Capture the cell that displays the provided text and extract its [x, y] central coordinate. 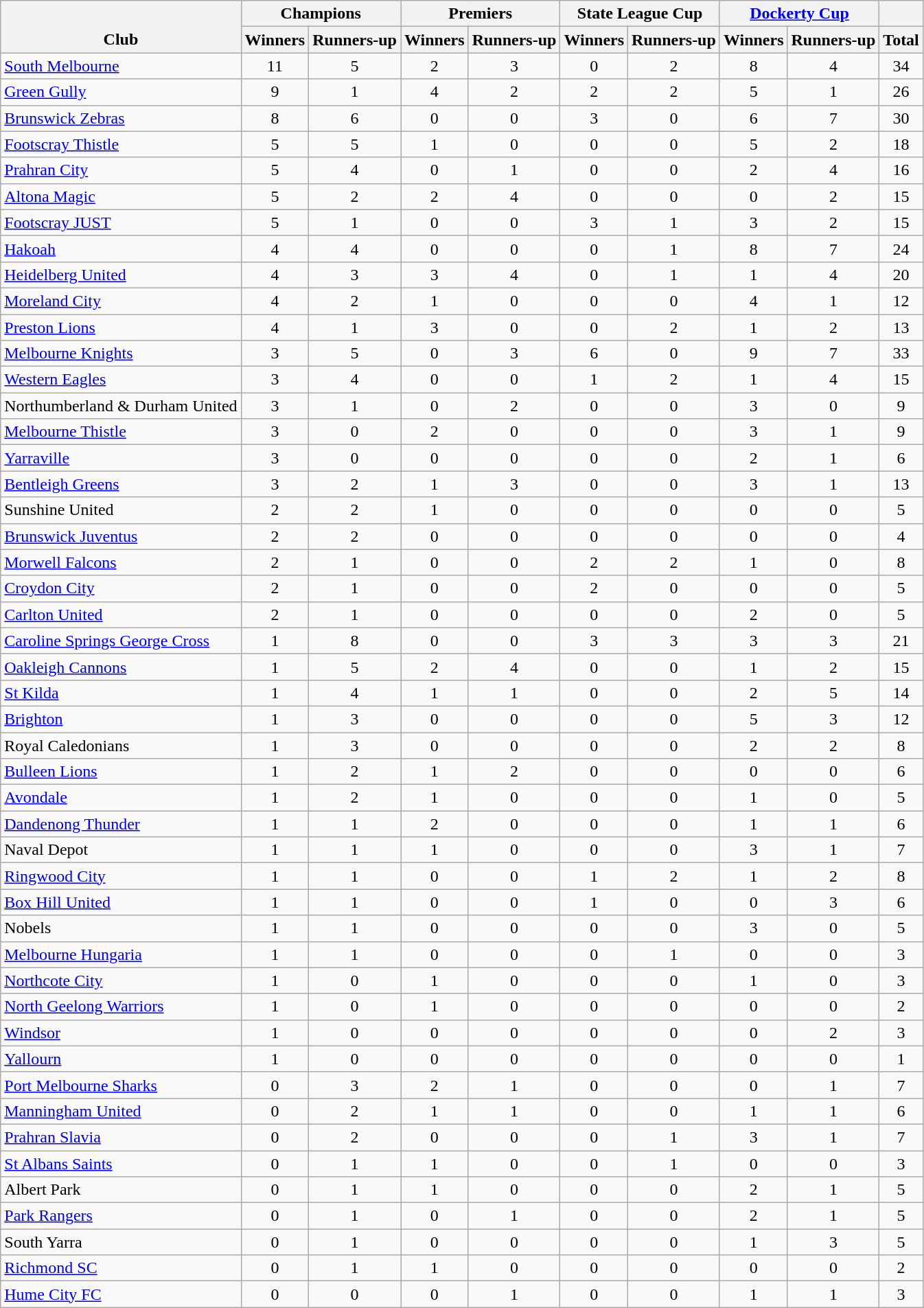
Premiers [481, 14]
14 [901, 693]
Prahran Slavia [121, 1137]
Melbourne Thistle [121, 432]
34 [901, 66]
Brunswick Zebras [121, 118]
North Geelong Warriors [121, 1007]
Nobels [121, 928]
Naval Depot [121, 850]
Royal Caledonians [121, 745]
Northumberland & Durham United [121, 406]
South Yarra [121, 1242]
State League Cup [640, 14]
26 [901, 92]
St Albans Saints [121, 1164]
Heidelberg United [121, 275]
Carlton United [121, 615]
Footscray JUST [121, 222]
33 [901, 354]
Altona Magic [121, 196]
18 [901, 144]
St Kilda [121, 693]
Total [901, 40]
Dockerty Cup [799, 14]
Albert Park [121, 1190]
Dandenong Thunder [121, 824]
Footscray Thistle [121, 144]
24 [901, 249]
Manningham United [121, 1111]
Melbourne Hungaria [121, 954]
11 [275, 66]
Northcote City [121, 980]
Port Melbourne Sharks [121, 1085]
Bulleen Lions [121, 772]
Champions [321, 14]
Hume City FC [121, 1294]
21 [901, 641]
Yarraville [121, 458]
20 [901, 275]
Hakoah [121, 249]
Morwell Falcons [121, 562]
16 [901, 170]
Avondale [121, 798]
South Melbourne [121, 66]
Brighton [121, 719]
Richmond SC [121, 1268]
Ringwood City [121, 876]
Melbourne Knights [121, 354]
Oakleigh Cannons [121, 667]
Green Gully [121, 92]
Prahran City [121, 170]
Western Eagles [121, 380]
Croydon City [121, 588]
Box Hill United [121, 902]
Yallourn [121, 1059]
Club [121, 40]
Preston Lions [121, 328]
Bentleigh Greens [121, 484]
Caroline Springs George Cross [121, 641]
Sunshine United [121, 510]
Windsor [121, 1033]
30 [901, 118]
Park Rangers [121, 1216]
Moreland City [121, 301]
Brunswick Juventus [121, 536]
